Provide the [X, Y] coordinate of the cell's center where the given text is located.  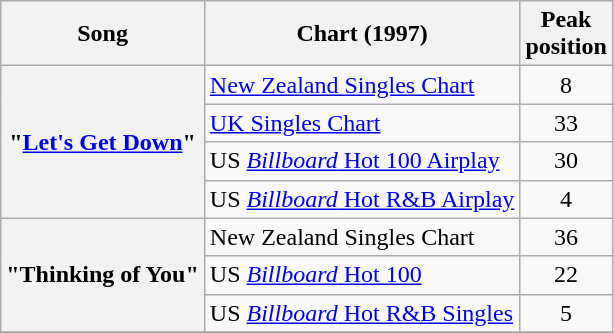
5 [566, 313]
US Billboard Hot 100 [362, 275]
4 [566, 199]
Song [103, 34]
"Thinking of You" [103, 275]
22 [566, 275]
8 [566, 85]
"Let's Get Down" [103, 142]
US Billboard Hot 100 Airplay [362, 161]
36 [566, 237]
US Billboard Hot R&B Singles [362, 313]
30 [566, 161]
US Billboard Hot R&B Airplay [362, 199]
Chart (1997) [362, 34]
33 [566, 123]
Peakposition [566, 34]
UK Singles Chart [362, 123]
